Provide the (X, Y) coordinate of the cell's center where the given text is located.  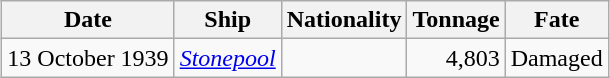
Damaged (556, 58)
Date (88, 20)
Fate (556, 20)
Tonnage (456, 20)
Ship (228, 20)
4,803 (456, 58)
Nationality (344, 20)
13 October 1939 (88, 58)
Stonepool (228, 58)
